Detect which cell encompasses the target text, then output its (x, y) center coordinate. 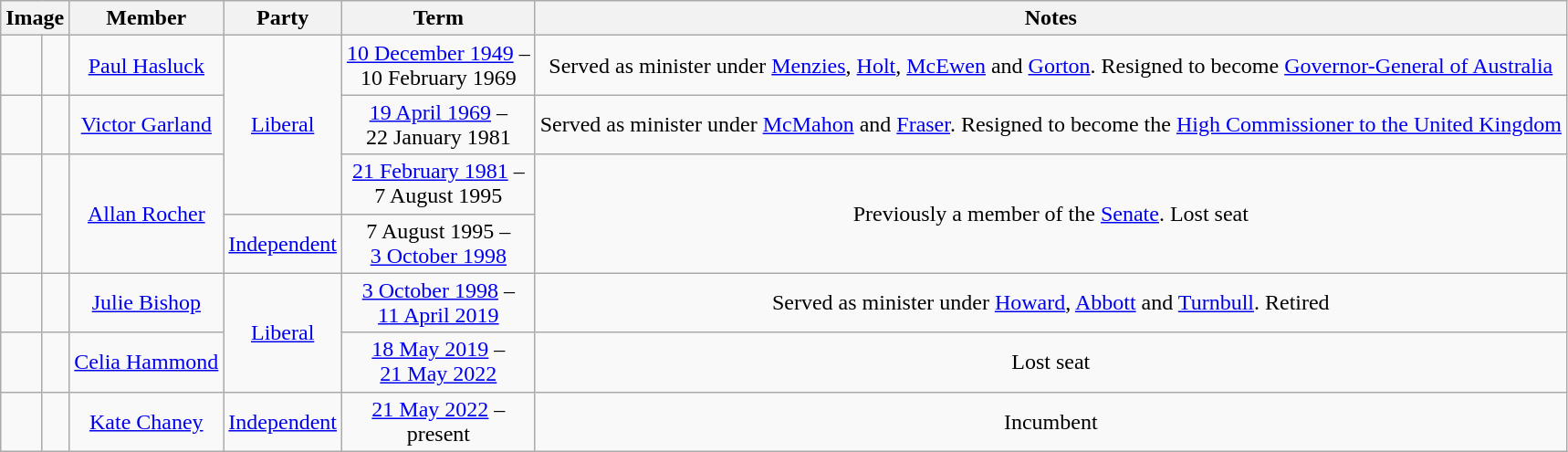
21 February 1981 –7 August 1995 (439, 184)
Incumbent (1051, 422)
18 May 2019 –21 May 2022 (439, 362)
Paul Hasluck (146, 66)
Served as minister under Menzies, Holt, McEwen and Gorton. Resigned to become Governor-General of Australia (1051, 66)
Notes (1051, 18)
19 April 1969 –22 January 1981 (439, 124)
Previously a member of the Senate. Lost seat (1051, 214)
Member (146, 18)
Victor Garland (146, 124)
Julie Bishop (146, 303)
Image (35, 18)
Lost seat (1051, 362)
Celia Hammond (146, 362)
10 December 1949 –10 February 1969 (439, 66)
Term (439, 18)
21 May 2022 –present (439, 422)
Served as minister under Howard, Abbott and Turnbull. Retired (1051, 303)
7 August 1995 –3 October 1998 (439, 243)
Kate Chaney (146, 422)
Party (283, 18)
Served as minister under McMahon and Fraser. Resigned to become the High Commissioner to the United Kingdom (1051, 124)
Allan Rocher (146, 214)
3 October 1998 –11 April 2019 (439, 303)
